From the cell containing the given text, extract its center point as (x, y) coordinate. 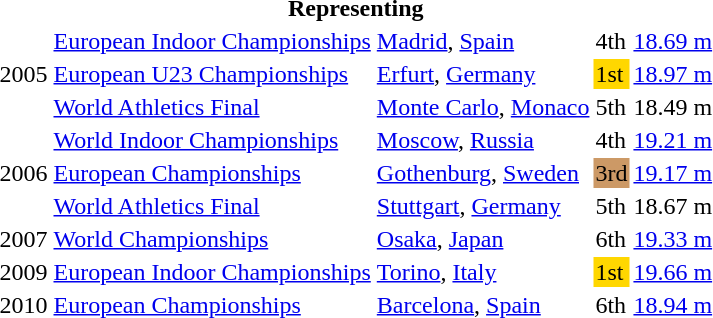
6th (612, 239)
European U23 Championships (212, 74)
Moscow, Russia (483, 140)
Gothenburg, Sweden (483, 173)
World Championships (212, 239)
European Championships (212, 173)
Osaka, Japan (483, 239)
Stuttgart, Germany (483, 206)
Monte Carlo, Monaco (483, 107)
World Indoor Championships (212, 140)
Madrid, Spain (483, 41)
3rd (612, 173)
Torino, Italy (483, 272)
Erfurt, Germany (483, 74)
